Capture the cell that displays the provided text and extract its [x, y] central coordinate. 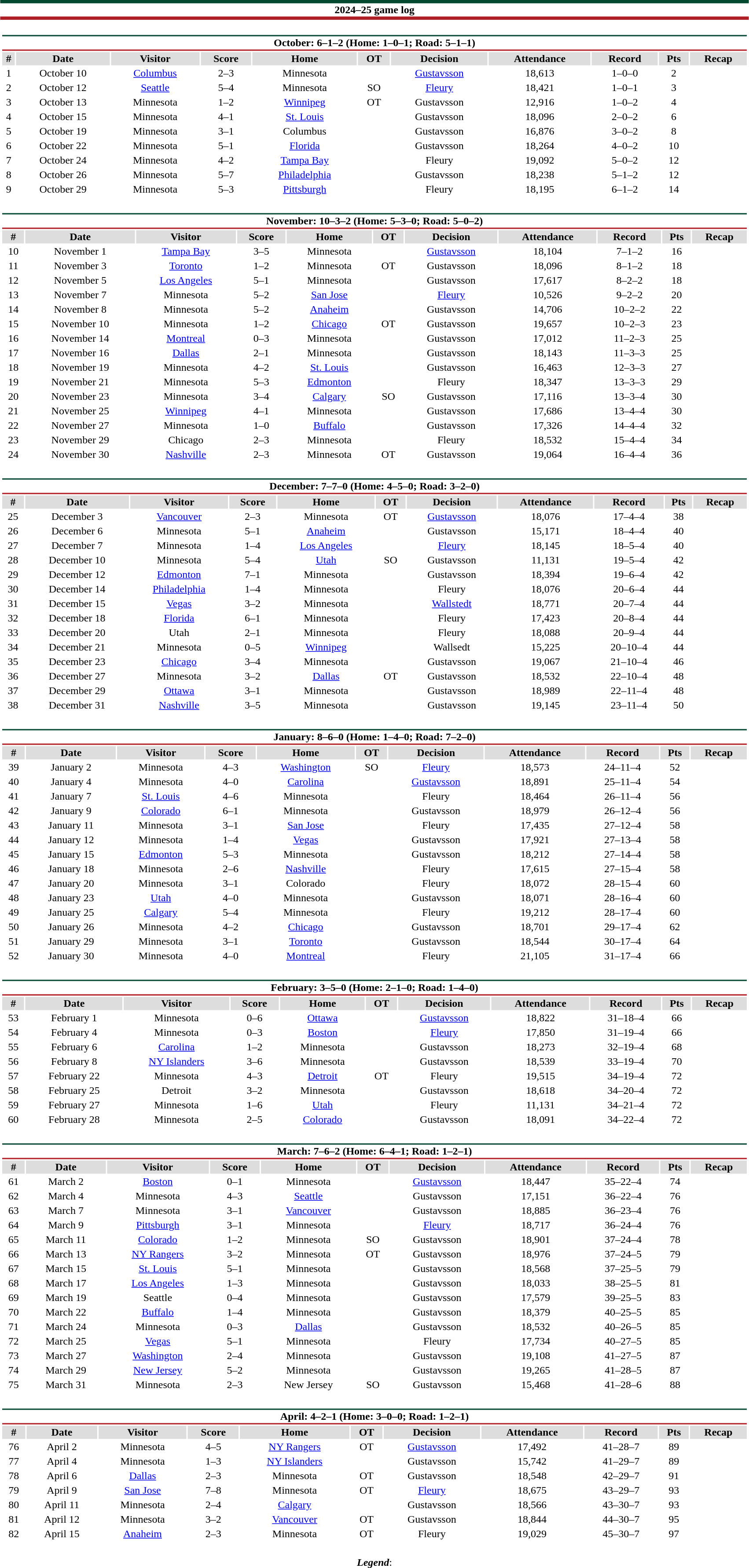
November 1 [80, 251]
8–1–2 [629, 266]
November 29 [80, 440]
October: 6–1–2 (Home: 1–0–1; Road: 5–1–1) [374, 43]
November: 10–3–2 (Home: 5–3–0; Road: 5–0–2) [374, 221]
February: 3–5–0 (Home: 2–1–0; Road: 1–4–0) [374, 988]
1–6 [254, 1105]
18,822 [540, 1018]
9–2–2 [629, 295]
18,771 [546, 604]
21,105 [535, 956]
5–1–2 [625, 175]
14,706 [547, 309]
10–2–2 [629, 309]
33–19–4 [626, 1061]
34–20–4 [626, 1090]
55 [13, 1047]
32–19–4 [626, 1047]
1–0–2 [625, 102]
December 18 [77, 618]
December 6 [77, 531]
28–16–4 [622, 898]
1–0–1 [625, 88]
16–4–4 [629, 454]
18–4–4 [629, 531]
23–11–4 [629, 705]
2–6 [231, 869]
February 8 [74, 1061]
April 2 [62, 1447]
41–28–7 [621, 1447]
19,515 [540, 1076]
January 20 [71, 884]
40–27–5 [623, 1341]
27–13–4 [622, 840]
4–6 [231, 797]
11 [13, 266]
5–7 [226, 175]
40–26–5 [623, 1327]
18,071 [535, 898]
19 [13, 382]
18,885 [536, 1211]
57 [13, 1076]
November 16 [80, 353]
31–17–4 [622, 956]
18,104 [547, 251]
October 13 [63, 102]
28–17–4 [622, 913]
December 21 [77, 647]
18,072 [535, 884]
18,143 [547, 353]
21 [13, 411]
November 30 [80, 454]
24–11–4 [622, 768]
43–30–7 [621, 1505]
36–24–4 [623, 1225]
October 12 [63, 88]
17,423 [546, 618]
35 [13, 662]
November 21 [80, 382]
4–5 [213, 1447]
December 12 [77, 575]
59 [13, 1105]
January 26 [71, 927]
18,573 [535, 768]
35–22–4 [623, 1182]
51 [13, 942]
17,116 [547, 396]
8–2–2 [629, 280]
17,615 [535, 869]
18,238 [540, 175]
18,195 [540, 190]
March 24 [66, 1327]
2–5 [254, 1119]
17,921 [535, 840]
19,064 [547, 454]
February 4 [74, 1032]
December 15 [77, 604]
19,092 [540, 161]
20–10–4 [629, 647]
53 [13, 1018]
29–17–4 [622, 927]
17–4–4 [629, 517]
41–28–5 [623, 1370]
November 19 [80, 367]
19,657 [547, 324]
9 [9, 190]
61 [13, 1182]
March 11 [66, 1240]
44–30–7 [621, 1520]
February 1 [74, 1018]
18,891 [535, 782]
18,539 [540, 1061]
February 6 [74, 1047]
36–23–4 [623, 1211]
71 [13, 1327]
91 [674, 1476]
December 14 [77, 589]
75 [13, 1385]
14–4–4 [629, 425]
October 22 [63, 146]
17,734 [536, 1341]
37–24–4 [623, 1240]
43–29–7 [621, 1491]
18,901 [536, 1240]
12–3–3 [629, 367]
17,686 [547, 411]
28 [13, 560]
January 2 [71, 768]
March 15 [66, 1269]
January 11 [71, 826]
17,151 [536, 1196]
March 25 [66, 1341]
April: 4–2–1 (Home: 3–0–0; Road: 1–2–1) [374, 1416]
January 18 [71, 869]
December 31 [77, 705]
15 [13, 324]
Wallsedt [452, 647]
15,742 [532, 1462]
December 23 [77, 662]
18,544 [535, 942]
0–6 [254, 1018]
November 10 [80, 324]
18,091 [540, 1119]
80 [14, 1505]
February 25 [74, 1090]
18,464 [535, 797]
March 9 [66, 1225]
March 13 [66, 1254]
10–2–3 [629, 324]
January: 8–6–0 (Home: 1–4–0; Road: 7–2–0) [374, 737]
18,273 [540, 1047]
January 7 [71, 797]
41–27–5 [623, 1356]
April 11 [62, 1505]
17,579 [536, 1298]
19,029 [532, 1534]
65 [13, 1240]
18,379 [536, 1312]
4–0–2 [625, 146]
37–24–5 [623, 1254]
February 28 [74, 1119]
37 [13, 691]
16,463 [547, 367]
November 14 [80, 338]
11–3–3 [629, 353]
41–29–7 [621, 1462]
November 7 [80, 295]
22–10–4 [629, 676]
18,568 [536, 1269]
13 [13, 295]
77 [14, 1462]
34–19–4 [626, 1076]
December 20 [77, 633]
7 [9, 161]
March 2 [66, 1182]
December: 7–7–0 (Home: 4–5–0; Road: 3–2–0) [374, 486]
1 [9, 73]
19,212 [535, 913]
17,617 [547, 280]
10,526 [547, 295]
7–8 [213, 1491]
3–0–2 [625, 132]
October 26 [63, 175]
December 3 [77, 517]
April 4 [62, 1462]
March 7 [66, 1211]
39 [13, 768]
13–4–4 [629, 411]
January 4 [71, 782]
18,844 [532, 1520]
36–22–4 [623, 1196]
45 [13, 855]
67 [13, 1269]
22–11–4 [629, 691]
42–29–7 [621, 1476]
20–9–4 [629, 633]
15,171 [546, 531]
19–6–4 [629, 575]
41–28–6 [623, 1385]
April 6 [62, 1476]
January 23 [71, 898]
January 29 [71, 942]
19,108 [536, 1356]
12,916 [540, 102]
11–2–3 [629, 338]
0–5 [253, 647]
18,701 [535, 927]
34–22–4 [626, 1119]
63 [13, 1211]
17,850 [540, 1032]
October 29 [63, 190]
18–5–4 [629, 546]
October 24 [63, 161]
41 [13, 797]
31 [13, 604]
March 4 [66, 1196]
November 25 [80, 411]
November 27 [80, 425]
December 27 [77, 676]
20–6–4 [629, 589]
17,492 [532, 1447]
15,225 [546, 647]
7–1–2 [629, 251]
17,012 [547, 338]
33 [13, 633]
13–3–3 [629, 382]
March 29 [66, 1370]
27–15–4 [622, 869]
November 23 [80, 396]
43 [13, 826]
19–5–4 [629, 560]
40–25–5 [623, 1312]
18,979 [535, 811]
3–6 [254, 1061]
March 27 [66, 1356]
97 [674, 1534]
24 [13, 454]
February 27 [74, 1105]
7–1 [253, 575]
January 25 [71, 913]
March 17 [66, 1283]
15–4–4 [629, 440]
1–0–0 [625, 73]
1–0 [261, 425]
18,394 [546, 575]
82 [14, 1534]
December 10 [77, 560]
37–25–5 [623, 1269]
18,548 [532, 1476]
6–1–2 [625, 190]
Wallstedt [452, 604]
20–7–4 [629, 604]
26 [13, 531]
30–17–4 [622, 942]
47 [13, 884]
17,435 [535, 826]
18,088 [546, 633]
13–3–4 [629, 396]
January 15 [71, 855]
April 12 [62, 1520]
18,421 [540, 88]
5 [9, 132]
0–4 [235, 1298]
2024–25 game log [374, 10]
21–10–4 [629, 662]
18,347 [547, 382]
88 [675, 1385]
18,033 [536, 1283]
27–14–4 [622, 855]
April 15 [62, 1534]
31–19–4 [626, 1032]
March 19 [66, 1298]
18,264 [540, 146]
18,613 [540, 73]
March: 7–6–2 (Home: 6–4–1; Road: 1–2–1) [374, 1151]
October 19 [63, 132]
January 12 [71, 840]
March 22 [66, 1312]
34–21–4 [626, 1105]
January 9 [71, 811]
November 5 [80, 280]
83 [675, 1298]
December 29 [77, 691]
26–11–4 [622, 797]
2–0–2 [625, 117]
December 7 [77, 546]
31–18–4 [626, 1018]
15,468 [536, 1385]
17,326 [547, 425]
20–8–4 [629, 618]
March 31 [66, 1385]
18,212 [535, 855]
February 22 [74, 1076]
69 [13, 1298]
38–25–5 [623, 1283]
18,976 [536, 1254]
73 [13, 1356]
19,265 [536, 1370]
18,717 [536, 1225]
0–1 [235, 1182]
18,618 [540, 1090]
April 9 [62, 1491]
January 30 [71, 956]
19,145 [546, 705]
5–0–2 [625, 161]
25–11–4 [622, 782]
49 [13, 913]
18,145 [546, 546]
28–15–4 [622, 884]
39–25–5 [623, 1298]
95 [674, 1520]
18,989 [546, 691]
16,876 [540, 132]
18,566 [532, 1505]
November 8 [80, 309]
19,067 [546, 662]
27–12–4 [622, 826]
18,447 [536, 1182]
17 [13, 353]
October 10 [63, 73]
October 15 [63, 117]
45–30–7 [621, 1534]
November 3 [80, 266]
26–12–4 [622, 811]
18,675 [532, 1491]
